Provide the (X, Y) coordinate of the cell's center where the given text is located.  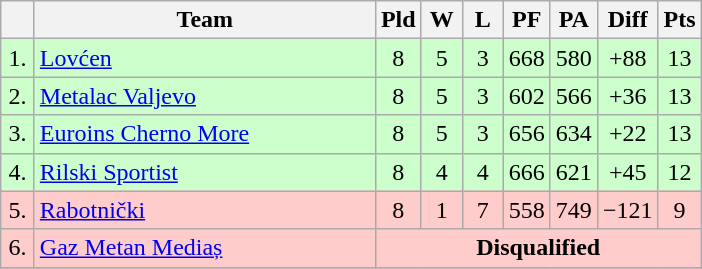
12 (680, 172)
558 (526, 210)
Metalac Valjevo (204, 96)
Rilski Sportist (204, 172)
656 (526, 134)
Pld (398, 20)
Rabotnički (204, 210)
Euroins Cherno More (204, 134)
1. (18, 58)
Pts (680, 20)
7 (482, 210)
3. (18, 134)
634 (574, 134)
5. (18, 210)
+22 (628, 134)
Diff (628, 20)
+36 (628, 96)
580 (574, 58)
6. (18, 248)
PA (574, 20)
−121 (628, 210)
Disqualified (538, 248)
749 (574, 210)
621 (574, 172)
566 (574, 96)
+88 (628, 58)
PF (526, 20)
4. (18, 172)
Gaz Metan Mediaș (204, 248)
1 (442, 210)
666 (526, 172)
+45 (628, 172)
L (482, 20)
2. (18, 96)
9 (680, 210)
Lovćen (204, 58)
602 (526, 96)
668 (526, 58)
W (442, 20)
Team (204, 20)
